Capture the cell that displays the provided text and extract its (x, y) central coordinate. 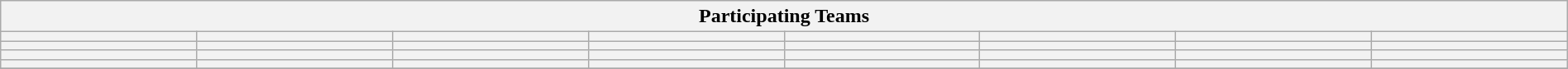
Participating Teams (784, 16)
